Provide the (x, y) coordinate of the cell's center where the given text is located.  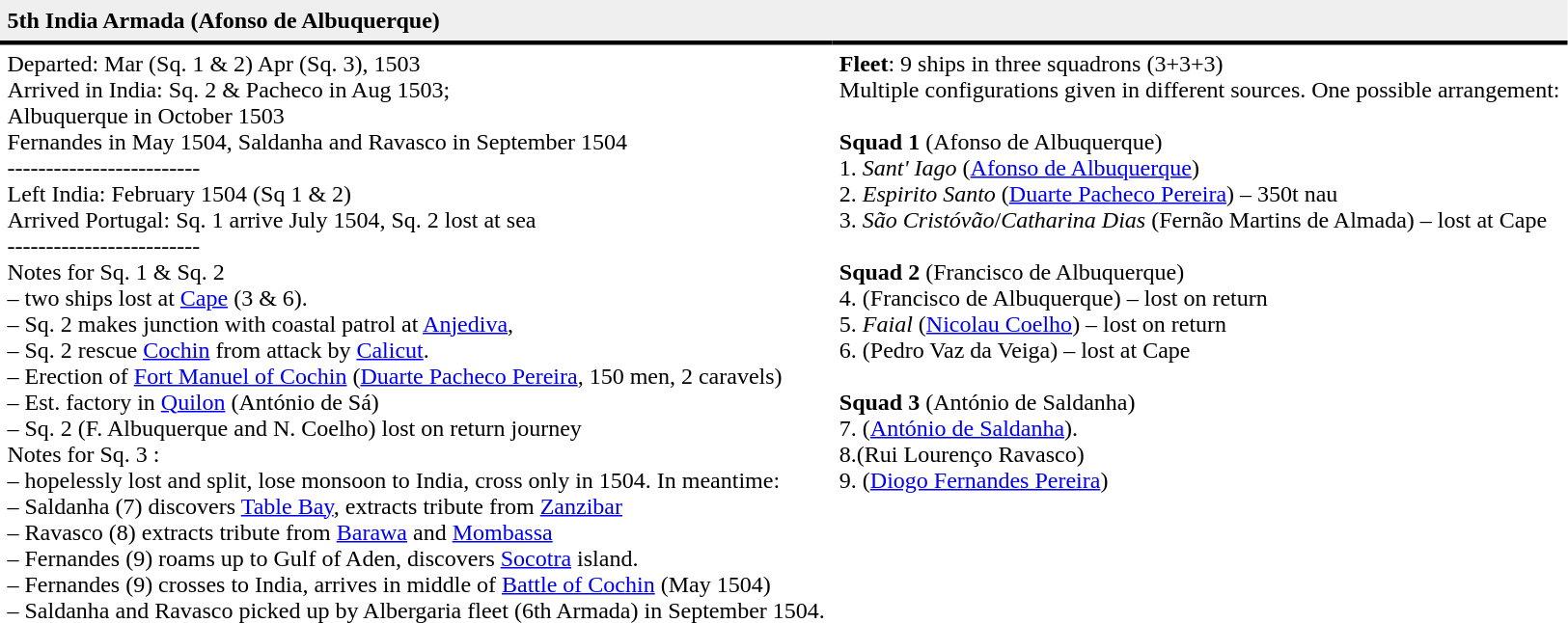
5th India Armada (Afonso de Albuquerque) (416, 21)
